Identify which cell holds the provided text, then report its [x, y] central coordinate. 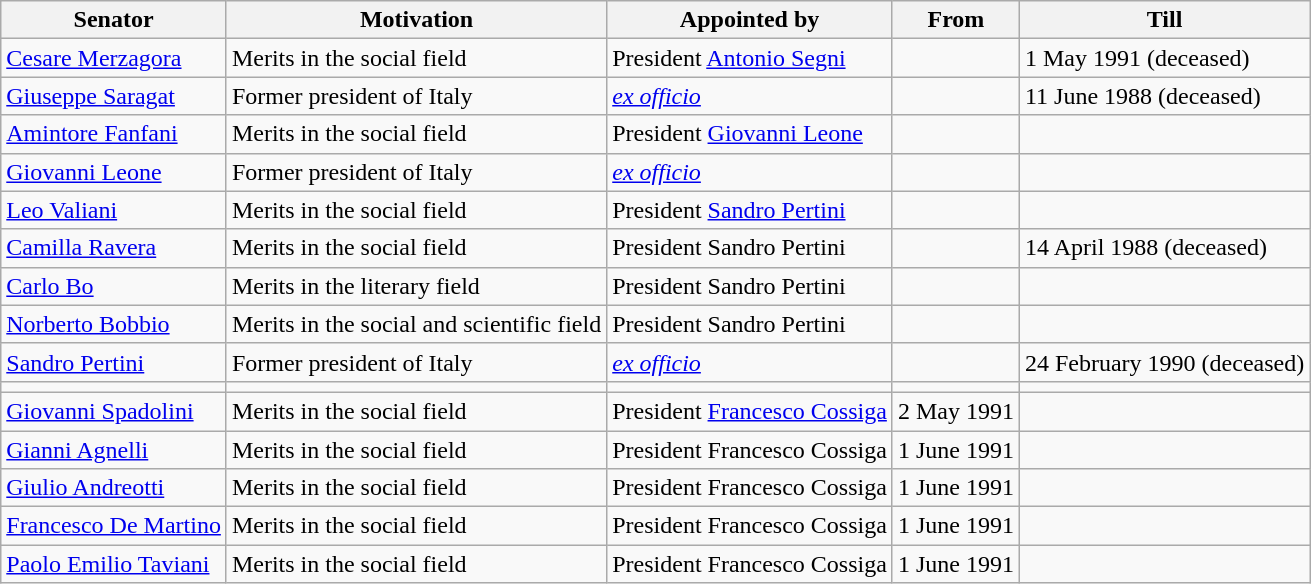
Paolo Emilio Taviani [114, 564]
President Giovanni Leone [750, 134]
Giuseppe Saragat [114, 96]
Appointed by [750, 20]
Cesare Merzagora [114, 58]
24 February 1990 (deceased) [1164, 362]
Merits in the literary field [416, 286]
1 May 1991 (deceased) [1164, 58]
Leo Valiani [114, 210]
Gianni Agnelli [114, 449]
Norberto Bobbio [114, 324]
Carlo Bo [114, 286]
Giulio Andreotti [114, 488]
Till [1164, 20]
Francesco De Martino [114, 526]
President Antonio Segni [750, 58]
Senator [114, 20]
11 June 1988 (deceased) [1164, 96]
Motivation [416, 20]
14 April 1988 (deceased) [1164, 248]
From [956, 20]
Giovanni Leone [114, 172]
Sandro Pertini [114, 362]
Camilla Ravera [114, 248]
Giovanni Spadolini [114, 411]
Amintore Fanfani [114, 134]
2 May 1991 [956, 411]
Merits in the social and scientific field [416, 324]
